Find where the given text appears and provide that cell's center as (x, y) coordinate. 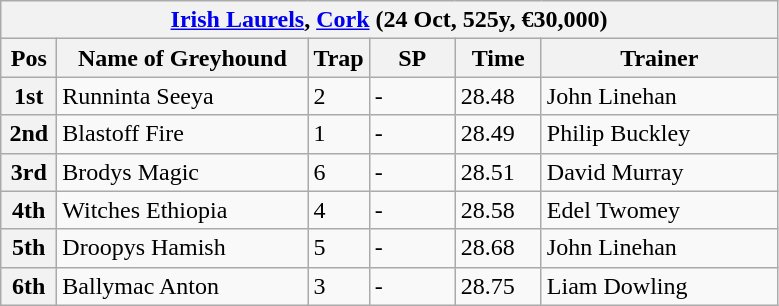
5th (29, 248)
Philip Buckley (659, 134)
David Murray (659, 172)
1 (338, 134)
Brodys Magic (182, 172)
Witches Ethiopia (182, 210)
2 (338, 96)
6th (29, 286)
1st (29, 96)
28.51 (498, 172)
3 (338, 286)
4 (338, 210)
Irish Laurels, Cork (24 Oct, 525y, €30,000) (390, 20)
6 (338, 172)
28.75 (498, 286)
28.48 (498, 96)
Time (498, 58)
28.58 (498, 210)
28.68 (498, 248)
Liam Dowling (659, 286)
Ballymac Anton (182, 286)
4th (29, 210)
Runninta Seeya (182, 96)
5 (338, 248)
Droopys Hamish (182, 248)
SP (412, 58)
3rd (29, 172)
Trainer (659, 58)
Name of Greyhound (182, 58)
2nd (29, 134)
Blastoff Fire (182, 134)
28.49 (498, 134)
Pos (29, 58)
Trap (338, 58)
Edel Twomey (659, 210)
